Locate the cell with the specified text and output its (X, Y) center coordinate. 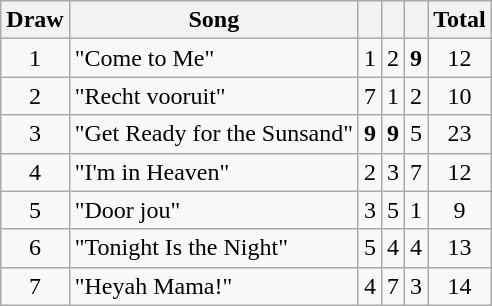
"Come to Me" (214, 58)
14 (460, 286)
"Tonight Is the Night" (214, 248)
"Heyah Mama!" (214, 286)
Draw (35, 20)
"Door jou" (214, 210)
"I'm in Heaven" (214, 172)
"Get Ready for the Sunsand" (214, 134)
Song (214, 20)
Total (460, 20)
6 (35, 248)
13 (460, 248)
"Recht vooruit" (214, 96)
23 (460, 134)
10 (460, 96)
